For the text-containing cell, return its midpoint in [x, y] coordinate format. 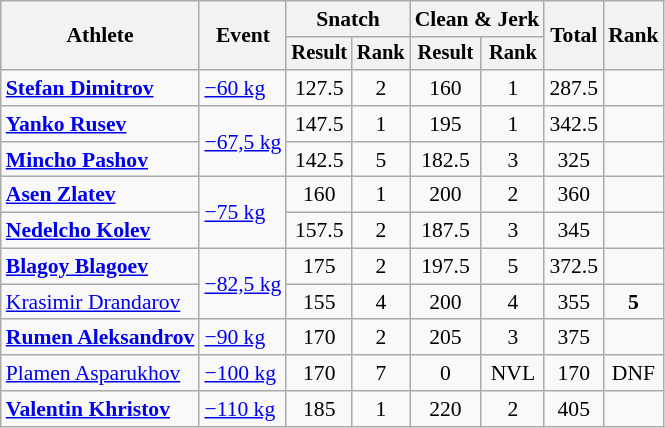
375 [574, 338]
Rumen Aleksandrov [100, 338]
342.5 [574, 124]
345 [574, 231]
185 [319, 409]
127.5 [319, 88]
220 [446, 409]
−67,5 kg [242, 142]
Athlete [100, 36]
187.5 [446, 231]
147.5 [319, 124]
Valentin Khristov [100, 409]
355 [574, 302]
Nedelcho Kolev [100, 231]
287.5 [574, 88]
Mincho Pashov [100, 160]
205 [446, 338]
−90 kg [242, 338]
182.5 [446, 160]
Krasimir Drandarov [100, 302]
142.5 [319, 160]
360 [574, 195]
−110 kg [242, 409]
0 [446, 373]
Plamen Asparukhov [100, 373]
−60 kg [242, 88]
197.5 [446, 267]
155 [319, 302]
Yanko Rusev [100, 124]
195 [446, 124]
Clean & Jerk [478, 19]
Total [574, 36]
325 [574, 160]
175 [319, 267]
157.5 [319, 231]
NVL [512, 373]
Blagoy Blagoev [100, 267]
DNF [634, 373]
−82,5 kg [242, 284]
Stefan Dimitrov [100, 88]
−100 kg [242, 373]
7 [381, 373]
405 [574, 409]
−75 kg [242, 212]
Asen Zlatev [100, 195]
372.5 [574, 267]
Snatch [348, 19]
Event [242, 36]
